Determine the (X, Y) coordinate at the center of the cell enclosing the given text.  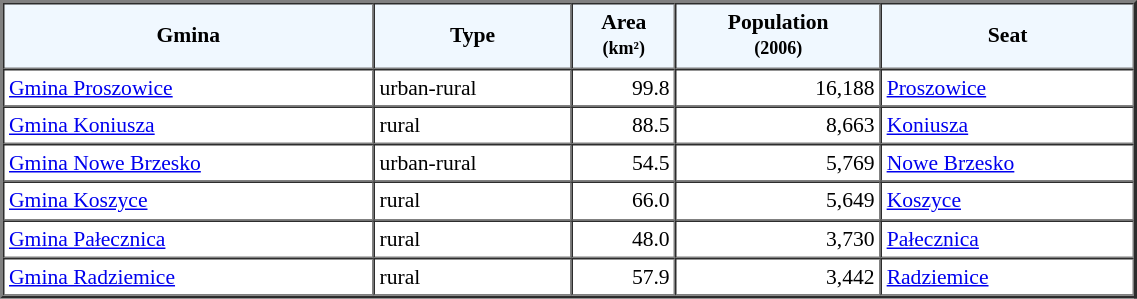
Nowe Brzesko (1008, 163)
Koniusza (1008, 125)
99.8 (624, 87)
Gmina Radziemice (188, 277)
88.5 (624, 125)
48.0 (624, 239)
57.9 (624, 277)
3,730 (778, 239)
5,769 (778, 163)
8,663 (778, 125)
Gmina Nowe Brzesko (188, 163)
Koszyce (1008, 201)
Radziemice (1008, 277)
Proszowice (1008, 87)
Gmina Pałecznica (188, 239)
Area(km²) (624, 36)
Pałecznica (1008, 239)
Population(2006) (778, 36)
Gmina (188, 36)
Gmina Proszowice (188, 87)
Gmina Koszyce (188, 201)
5,649 (778, 201)
54.5 (624, 163)
Seat (1008, 36)
Type (472, 36)
66.0 (624, 201)
Gmina Koniusza (188, 125)
3,442 (778, 277)
16,188 (778, 87)
